From the cell containing the given text, extract its center point as [X, Y] coordinate. 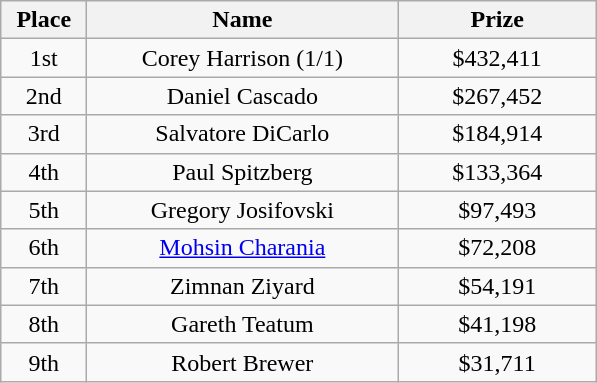
$31,711 [498, 362]
$184,914 [498, 134]
1st [44, 58]
Gareth Teatum [242, 324]
Daniel Cascado [242, 96]
Corey Harrison (1/1) [242, 58]
Place [44, 20]
$41,198 [498, 324]
5th [44, 210]
Paul Spitzberg [242, 172]
Robert Brewer [242, 362]
$432,411 [498, 58]
Mohsin Charania [242, 248]
9th [44, 362]
$54,191 [498, 286]
$72,208 [498, 248]
2nd [44, 96]
Name [242, 20]
8th [44, 324]
$267,452 [498, 96]
6th [44, 248]
Prize [498, 20]
$97,493 [498, 210]
7th [44, 286]
Salvatore DiCarlo [242, 134]
$133,364 [498, 172]
Gregory Josifovski [242, 210]
Zimnan Ziyard [242, 286]
3rd [44, 134]
4th [44, 172]
